Pinpoint the cell where the given text exists, returning its (x, y) midpoint coordinate. 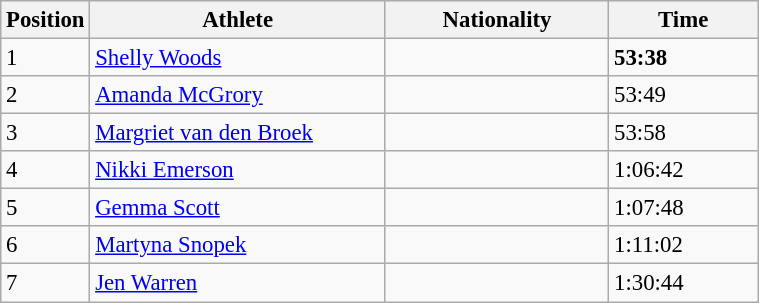
Athlete (238, 20)
7 (46, 283)
53:49 (684, 95)
Margriet van den Broek (238, 133)
5 (46, 208)
53:58 (684, 133)
1:07:48 (684, 208)
1:30:44 (684, 283)
53:38 (684, 58)
4 (46, 170)
Gemma Scott (238, 208)
3 (46, 133)
Position (46, 20)
Martyna Snopek (238, 245)
Amanda McGrory (238, 95)
Nikki Emerson (238, 170)
1:06:42 (684, 170)
Time (684, 20)
1:11:02 (684, 245)
Jen Warren (238, 283)
1 (46, 58)
Shelly Woods (238, 58)
6 (46, 245)
Nationality (496, 20)
2 (46, 95)
